Locate the cell with the specified text and output its (x, y) center coordinate. 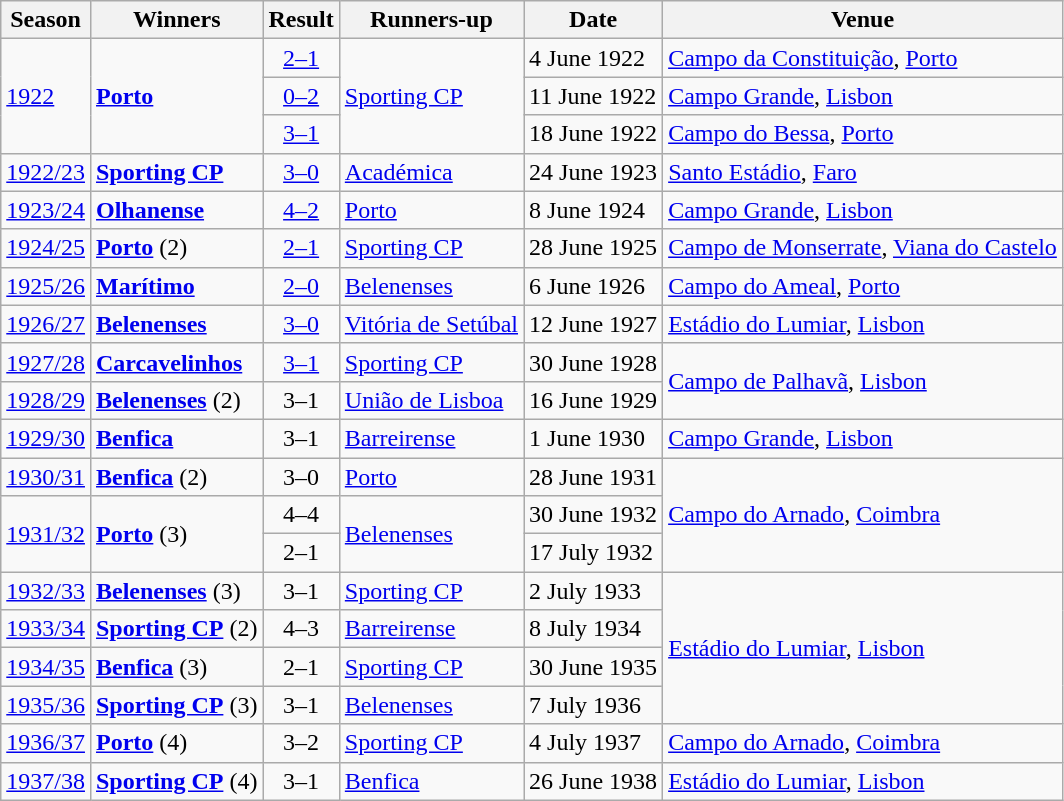
2 July 1933 (594, 591)
Campo do Bessa, Porto (863, 134)
16 June 1929 (594, 400)
4 July 1937 (594, 743)
Marítimo (176, 286)
Date (594, 20)
Porto (4) (176, 743)
Olhanense (176, 210)
Benfica (2) (176, 477)
1928/29 (46, 400)
Result (301, 20)
3–2 (301, 743)
Benfica (3) (176, 667)
Belenenses (3) (176, 591)
Venue (863, 20)
30 June 1932 (594, 515)
4 June 1922 (594, 58)
18 June 1922 (594, 134)
1924/25 (46, 248)
Sporting CP (2) (176, 629)
Sporting CP (3) (176, 705)
1929/30 (46, 438)
Campo do Ameal, Porto (863, 286)
1934/35 (46, 667)
0–2 (301, 96)
28 June 1931 (594, 477)
1935/36 (46, 705)
7 July 1936 (594, 705)
1923/24 (46, 210)
11 June 1922 (594, 96)
1925/26 (46, 286)
Season (46, 20)
Belenenses (2) (176, 400)
Campo de Palhavã, Lisbon (863, 381)
1933/34 (46, 629)
1922/23 (46, 172)
Carcavelinhos (176, 362)
Académica (431, 172)
4–4 (301, 515)
6 June 1926 (594, 286)
4–2 (301, 210)
17 July 1932 (594, 553)
30 June 1935 (594, 667)
Santo Estádio, Faro (863, 172)
28 June 1925 (594, 248)
Campo de Monserrate, Viana do Castelo (863, 248)
1936/37 (46, 743)
1937/38 (46, 781)
1927/28 (46, 362)
Sporting CP (4) (176, 781)
1932/33 (46, 591)
Runners-up (431, 20)
2–0 (301, 286)
30 June 1928 (594, 362)
4–3 (301, 629)
Porto (2) (176, 248)
1 June 1930 (594, 438)
8 July 1934 (594, 629)
Vitória de Setúbal (431, 324)
1922 (46, 96)
12 June 1927 (594, 324)
8 June 1924 (594, 210)
Winners (176, 20)
Porto (3) (176, 534)
1930/31 (46, 477)
24 June 1923 (594, 172)
Campo da Constituição, Porto (863, 58)
União de Lisboa (431, 400)
26 June 1938 (594, 781)
1926/27 (46, 324)
1931/32 (46, 534)
